Extract the (x, y) coordinate from the center of the cell holding the provided text.  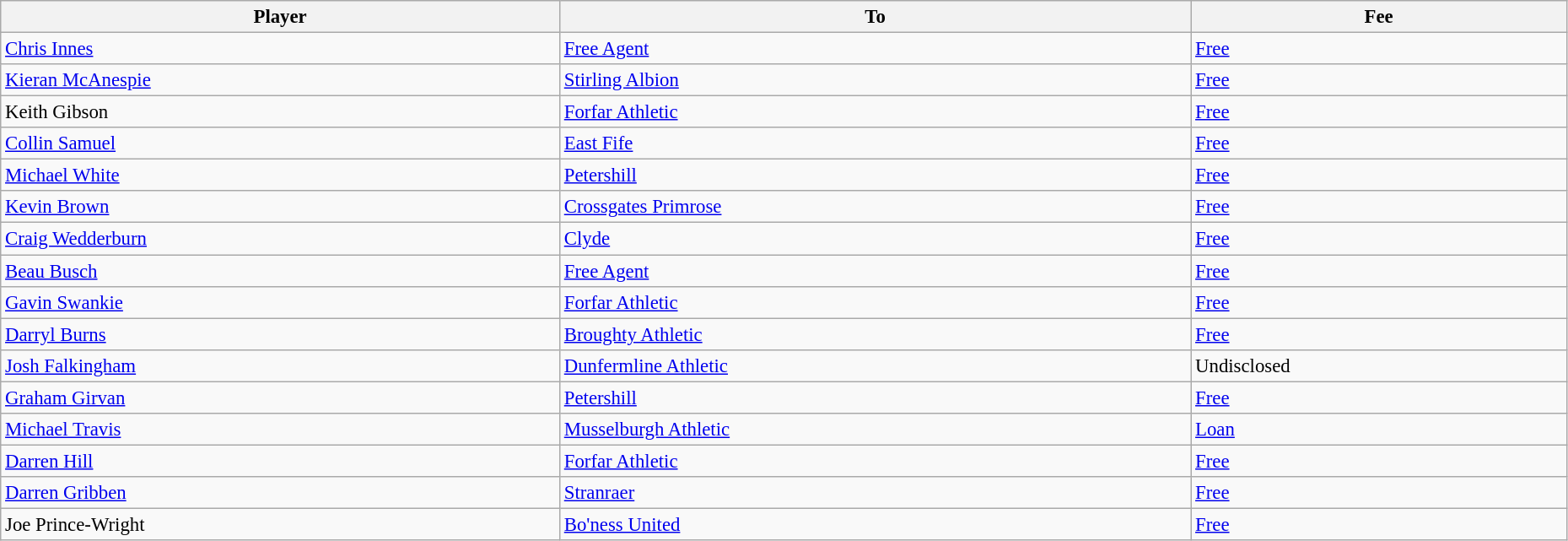
Gavin Swankie (280, 302)
East Fife (875, 143)
Craig Wedderburn (280, 239)
Darren Hill (280, 461)
Kevin Brown (280, 207)
Chris Innes (280, 49)
Kieran McAnespie (280, 80)
To (875, 17)
Crossgates Primrose (875, 207)
Stranraer (875, 493)
Broughty Athletic (875, 334)
Player (280, 17)
Keith Gibson (280, 112)
Fee (1379, 17)
Michael White (280, 176)
Musselburgh Athletic (875, 430)
Darren Gribben (280, 493)
Dunfermline Athletic (875, 365)
Darryl Burns (280, 334)
Stirling Albion (875, 80)
Michael Travis (280, 430)
Clyde (875, 239)
Collin Samuel (280, 143)
Joe Prince-Wright (280, 524)
Undisclosed (1379, 365)
Beau Busch (280, 271)
Bo'ness United (875, 524)
Graham Girvan (280, 398)
Josh Falkingham (280, 365)
Loan (1379, 430)
